Output the [X, Y] coordinate of the center of the cell containing the given text.  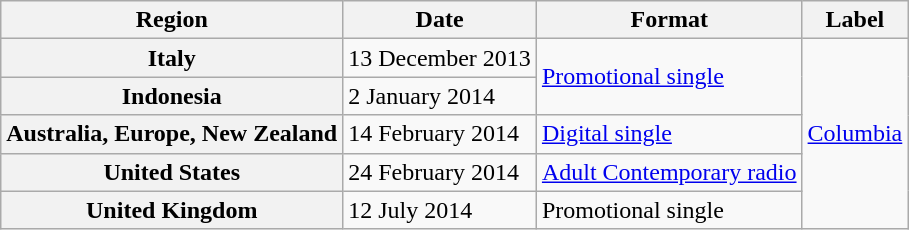
13 December 2013 [440, 58]
Region [172, 20]
Indonesia [172, 96]
12 July 2014 [440, 210]
United States [172, 172]
2 January 2014 [440, 96]
Italy [172, 58]
Label [855, 20]
Adult Contemporary radio [669, 172]
24 February 2014 [440, 172]
14 February 2014 [440, 134]
Format [669, 20]
Columbia [855, 134]
Australia, Europe, New Zealand [172, 134]
Digital single [669, 134]
United Kingdom [172, 210]
Date [440, 20]
